Determine the [X, Y] coordinate at the center of the cell enclosing the given text.  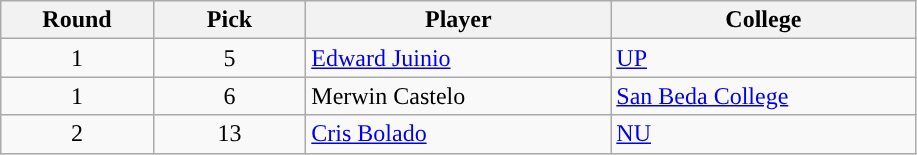
2 [78, 134]
6 [230, 96]
Merwin Castelo [458, 96]
13 [230, 134]
Player [458, 20]
San Beda College [764, 96]
Round [78, 20]
Pick [230, 20]
Edward Juinio [458, 58]
Cris Bolado [458, 134]
NU [764, 134]
UP [764, 58]
5 [230, 58]
College [764, 20]
